Identify which cell holds the provided text, then report its (x, y) central coordinate. 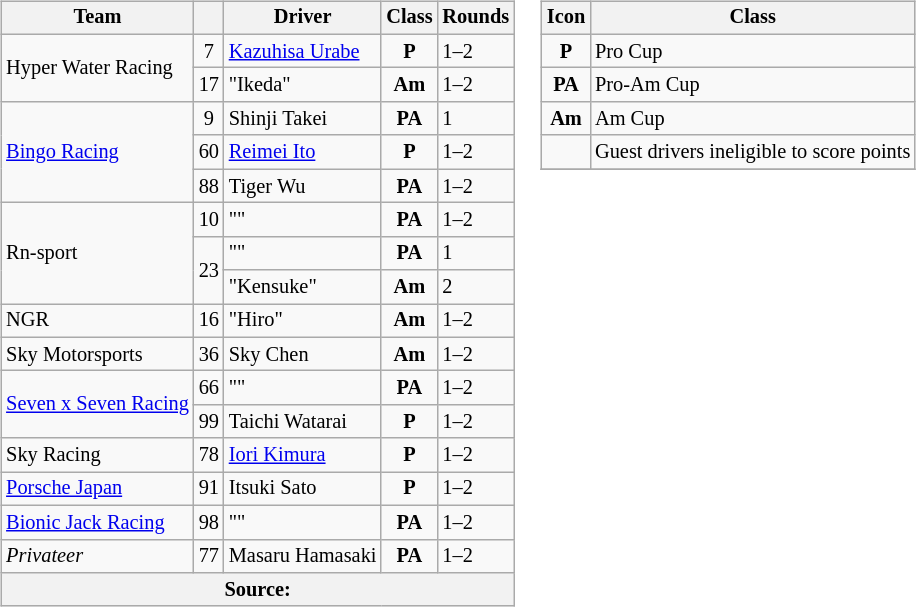
Rn-sport (98, 254)
Itsuki Sato (302, 489)
Iori Kimura (302, 455)
Rounds (476, 18)
Seven x Seven Racing (98, 404)
"Kensuke" (302, 287)
Sky Motorsports (98, 354)
7 (209, 51)
Guest drivers ineligible to score points (752, 152)
77 (209, 556)
Pro-Am Cup (752, 85)
2 (476, 287)
Porsche Japan (98, 489)
Sky Chen (302, 354)
Bionic Jack Racing (98, 522)
Shinji Takei (302, 119)
99 (209, 422)
60 (209, 152)
78 (209, 455)
Icon (566, 18)
"Ikeda" (302, 85)
88 (209, 186)
10 (209, 220)
98 (209, 522)
66 (209, 388)
17 (209, 85)
Pro Cup (752, 51)
16 (209, 321)
91 (209, 489)
Reimei Ito (302, 152)
"Hiro" (302, 321)
36 (209, 354)
NGR (98, 321)
Masaru Hamasaki (302, 556)
Source: (258, 590)
Tiger Wu (302, 186)
Hyper Water Racing (98, 68)
9 (209, 119)
Am Cup (752, 119)
Driver (302, 18)
Privateer (98, 556)
Bingo Racing (98, 152)
Sky Racing (98, 455)
Kazuhisa Urabe (302, 51)
Team (98, 18)
Taichi Watarai (302, 422)
23 (209, 270)
